For the text-containing cell, return its midpoint in (X, Y) coordinate format. 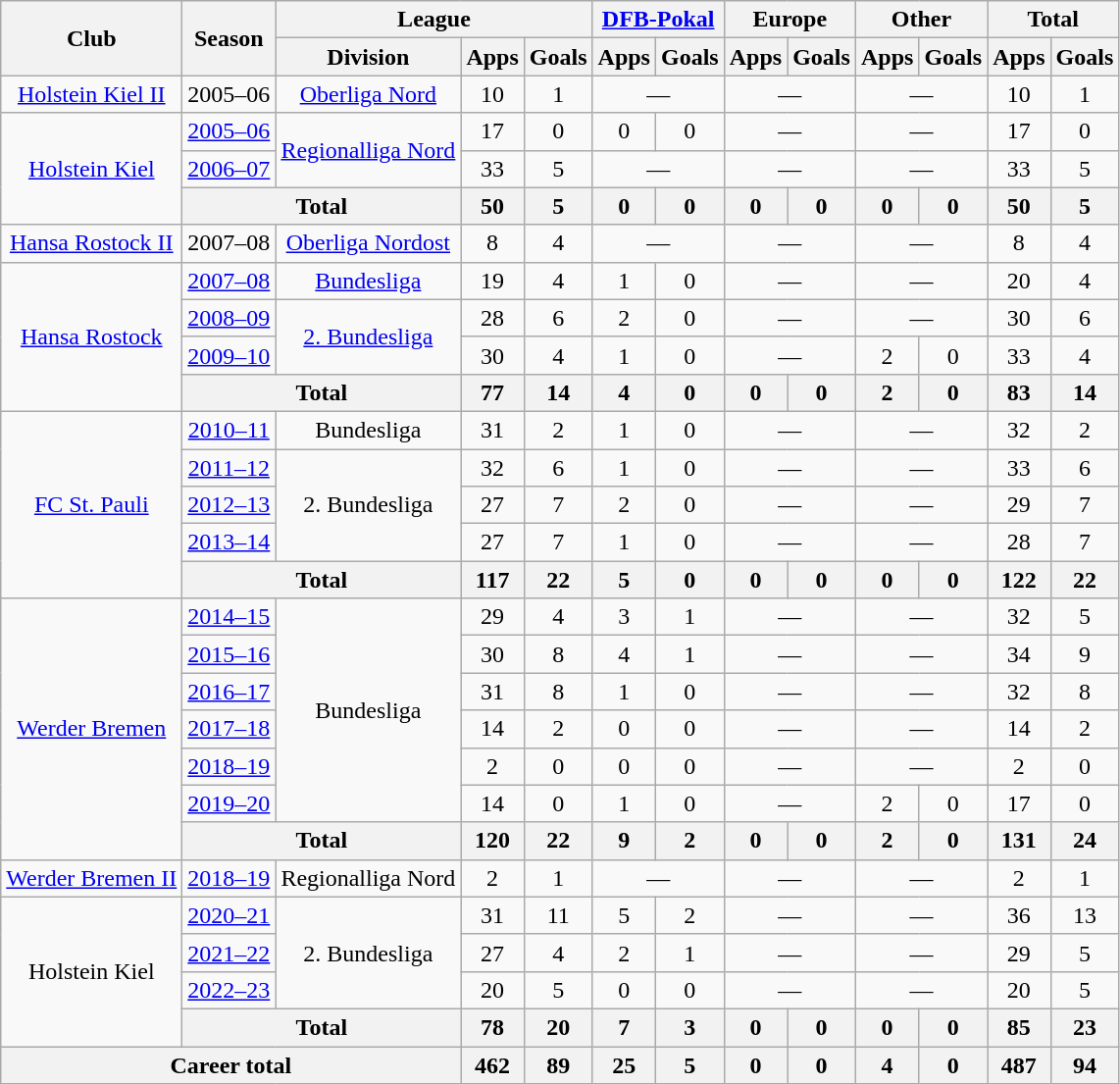
34 (1019, 654)
85 (1019, 1027)
Oberliga Nord (369, 94)
2012–13 (229, 505)
Other (921, 20)
2013–14 (229, 542)
13 (1085, 915)
Werder Bremen II (92, 878)
FC St. Pauli (92, 504)
36 (1019, 915)
Club (92, 38)
462 (492, 1064)
Hansa Rostock (92, 336)
122 (1019, 580)
Oberliga Nordost (369, 243)
78 (492, 1027)
120 (492, 841)
Europe (789, 20)
89 (558, 1064)
11 (558, 915)
2006–07 (229, 169)
Career total (231, 1064)
117 (492, 580)
2015–16 (229, 654)
77 (492, 392)
131 (1019, 841)
Season (229, 38)
25 (624, 1064)
2008–09 (229, 318)
Werder Bremen (92, 729)
2022–23 (229, 990)
24 (1085, 841)
DFB-Pokal (658, 20)
487 (1019, 1064)
83 (1019, 392)
League (433, 20)
2009–10 (229, 355)
2016–17 (229, 692)
2010–11 (229, 430)
2021–22 (229, 953)
23 (1085, 1027)
2017–18 (229, 729)
2011–12 (229, 468)
94 (1085, 1064)
Division (369, 57)
Hansa Rostock II (92, 243)
2020–21 (229, 915)
2014–15 (229, 617)
Holstein Kiel II (92, 94)
2019–20 (229, 803)
19 (492, 281)
